Detect which cell encompasses the target text, then output its (X, Y) center coordinate. 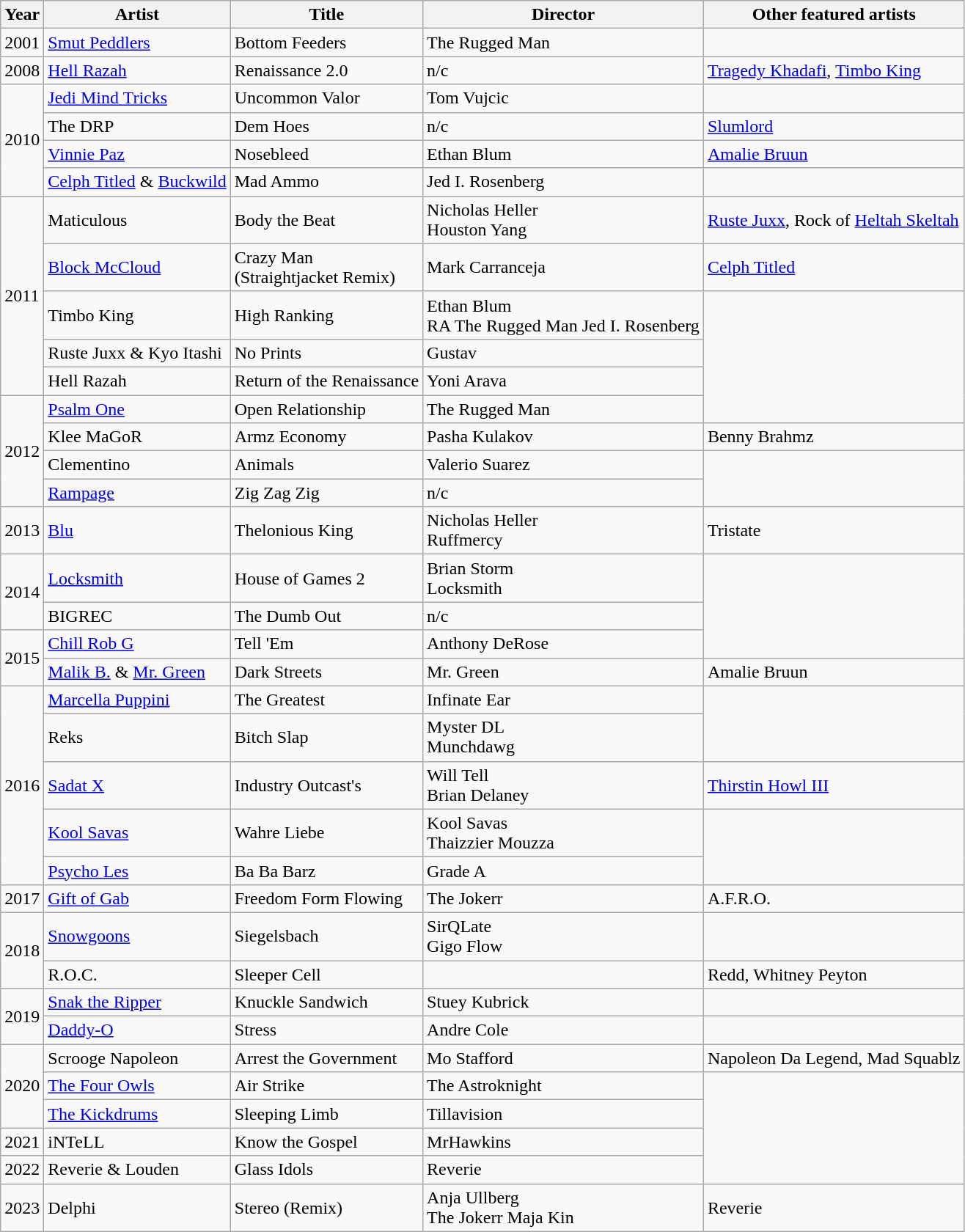
The DRP (137, 126)
No Prints (326, 353)
Director (563, 15)
Thirstin Howl III (834, 785)
Tell 'Em (326, 644)
SirQLateGigo Flow (563, 936)
Redd, Whitney Peyton (834, 975)
Timbo King (137, 315)
Rampage (137, 493)
Will TellBrian Delaney (563, 785)
Return of the Renaissance (326, 381)
2014 (22, 593)
Snak the Ripper (137, 1002)
Reverie & Louden (137, 1170)
Stuey Kubrick (563, 1002)
Renaissance 2.0 (326, 70)
Gift of Gab (137, 898)
Klee MaGoR (137, 437)
Zig Zag Zig (326, 493)
Knuckle Sandwich (326, 1002)
2012 (22, 450)
2016 (22, 785)
MrHawkins (563, 1142)
Vinnie Paz (137, 154)
Stereo (Remix) (326, 1207)
Daddy-O (137, 1030)
Kool Savas (137, 833)
Wahre Liebe (326, 833)
Benny Brahmz (834, 437)
Reks (137, 738)
Scrooge Napoleon (137, 1058)
2013 (22, 531)
Napoleon Da Legend, Mad Squablz (834, 1058)
Tristate (834, 531)
Kool SavasThaizzier Mouzza (563, 833)
Bitch Slap (326, 738)
Marcella Puppini (137, 700)
Tillavision (563, 1114)
Infinate Ear (563, 700)
Tom Vujcic (563, 98)
2010 (22, 140)
Jedi Mind Tricks (137, 98)
Maticulous (137, 220)
The Jokerr (563, 898)
Dark Streets (326, 672)
Mad Ammo (326, 182)
Year (22, 15)
iNTeLL (137, 1142)
2008 (22, 70)
Armz Economy (326, 437)
Title (326, 15)
Anja UllbergThe Jokerr Maja Kin (563, 1207)
2017 (22, 898)
Block McCloud (137, 267)
Sleeper Cell (326, 975)
Malik B. & Mr. Green (137, 672)
Celph Titled (834, 267)
Clementino (137, 465)
Psalm One (137, 408)
Siegelsbach (326, 936)
2001 (22, 43)
Freedom Form Flowing (326, 898)
Tragedy Khadafi, Timbo King (834, 70)
Delphi (137, 1207)
Nosebleed (326, 154)
Other featured artists (834, 15)
Valerio Suarez (563, 465)
Dem Hoes (326, 126)
The Dumb Out (326, 616)
Open Relationship (326, 408)
Stress (326, 1030)
The Four Owls (137, 1086)
Know the Gospel (326, 1142)
Sadat X (137, 785)
The Astroknight (563, 1086)
Nicholas HellerRuffmercy (563, 531)
Psycho Les (137, 870)
Myster DLMunchdawg (563, 738)
Ruste Juxx & Kyo Itashi (137, 353)
A.F.R.O. (834, 898)
Andre Cole (563, 1030)
Locksmith (137, 578)
Bottom Feeders (326, 43)
Pasha Kulakov (563, 437)
Body the Beat (326, 220)
Mark Carranceja (563, 267)
Ethan Blum (563, 154)
2021 (22, 1142)
Animals (326, 465)
Industry Outcast's (326, 785)
R.O.C. (137, 975)
2019 (22, 1016)
The Kickdrums (137, 1114)
House of Games 2 (326, 578)
Ruste Juxx, Rock of Heltah Skeltah (834, 220)
2011 (22, 295)
Brian StormLocksmith (563, 578)
Artist (137, 15)
Ba Ba Barz (326, 870)
The Greatest (326, 700)
Snowgoons (137, 936)
2023 (22, 1207)
Gustav (563, 353)
Slumlord (834, 126)
2018 (22, 950)
Arrest the Government (326, 1058)
Sleeping Limb (326, 1114)
Grade A (563, 870)
2020 (22, 1086)
Ethan BlumRA The Rugged Man Jed I. Rosenberg (563, 315)
2015 (22, 658)
Jed I. Rosenberg (563, 182)
Thelonious King (326, 531)
Uncommon Valor (326, 98)
Mo Stafford (563, 1058)
Anthony DeRose (563, 644)
Crazy Man(Straightjacket Remix) (326, 267)
Chill Rob G (137, 644)
Air Strike (326, 1086)
Mr. Green (563, 672)
Smut Peddlers (137, 43)
Glass Idols (326, 1170)
Blu (137, 531)
2022 (22, 1170)
Celph Titled & Buckwild (137, 182)
BIGREC (137, 616)
High Ranking (326, 315)
Yoni Arava (563, 381)
Nicholas HellerHouston Yang (563, 220)
